Determine the [x, y] coordinate at the center of the cell enclosing the given text.  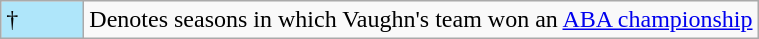
Denotes seasons in which Vaughn's team won an ABA championship [421, 20]
† [42, 20]
